Return the [X, Y] coordinate for the center point of the cell that contains the specified text.  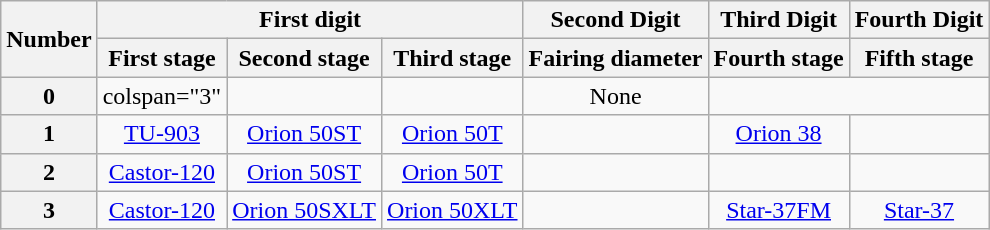
First digit [310, 20]
TU-903 [162, 134]
Orion 50SXLT [304, 210]
Star-37FM [778, 210]
Third stage [453, 58]
Fourth stage [778, 58]
Fifth stage [919, 58]
Number [49, 39]
colspan="3" [162, 96]
1 [49, 134]
Third Digit [778, 20]
First stage [162, 58]
Fourth Digit [919, 20]
Orion 38 [778, 134]
2 [49, 172]
0 [49, 96]
Orion 50XLT [453, 210]
Second Digit [616, 20]
3 [49, 210]
None [616, 96]
Second stage [304, 58]
Star-37 [919, 210]
Fairing diameter [616, 58]
